Scan for the cell matching the given text and deliver its (x, y) coordinate at center. 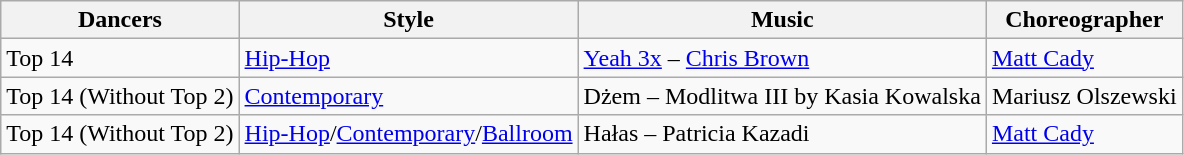
Choreographer (1084, 20)
Yeah 3x – Chris Brown (782, 58)
Hałas – Patricia Kazadi (782, 134)
Music (782, 20)
Dżem – Modlitwa III by Kasia Kowalska (782, 96)
Top 14 (120, 58)
Dancers (120, 20)
Mariusz Olszewski (1084, 96)
Contemporary (408, 96)
Hip-Hop/Contemporary/Ballroom (408, 134)
Hip-Hop (408, 58)
Style (408, 20)
